Output the (X, Y) coordinate of the center of the cell containing the given text.  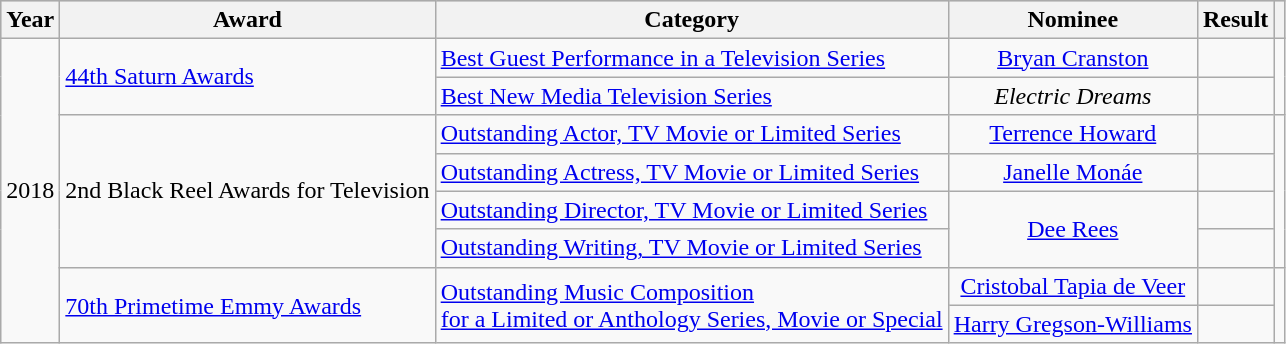
Nominee (1072, 20)
Outstanding Actress, TV Movie or Limited Series (692, 172)
Cristobal Tapia de Veer (1072, 286)
2018 (30, 191)
Terrence Howard (1072, 134)
Year (30, 20)
44th Saturn Awards (248, 77)
Best Guest Performance in a Television Series (692, 58)
Outstanding Music Compositionfor a Limited or Anthology Series, Movie or Special (692, 305)
70th Primetime Emmy Awards (248, 305)
Award (248, 20)
Dee Rees (1072, 229)
Outstanding Writing, TV Movie or Limited Series (692, 248)
Harry Gregson-Williams (1072, 324)
2nd Black Reel Awards for Television (248, 191)
Janelle Monáe (1072, 172)
Best New Media Television Series (692, 96)
Electric Dreams (1072, 96)
Result (1235, 20)
Outstanding Director, TV Movie or Limited Series (692, 210)
Category (692, 20)
Outstanding Actor, TV Movie or Limited Series (692, 134)
Bryan Cranston (1072, 58)
